Return (X, Y) of the center of cell containing provided text 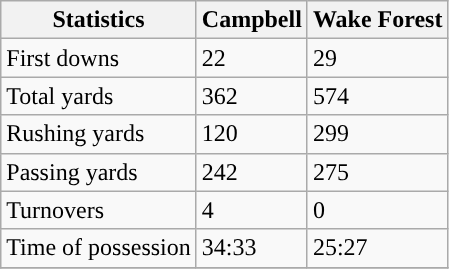
Statistics (99, 20)
25:27 (378, 248)
Campbell (252, 20)
Rushing yards (99, 134)
22 (252, 58)
299 (378, 134)
Total yards (99, 96)
34:33 (252, 248)
First downs (99, 58)
Passing yards (99, 172)
29 (378, 58)
275 (378, 172)
Time of possession (99, 248)
574 (378, 96)
4 (252, 210)
242 (252, 172)
0 (378, 210)
362 (252, 96)
Wake Forest (378, 20)
Turnovers (99, 210)
120 (252, 134)
